Output the [x, y] coordinate of the center of the cell containing the given text.  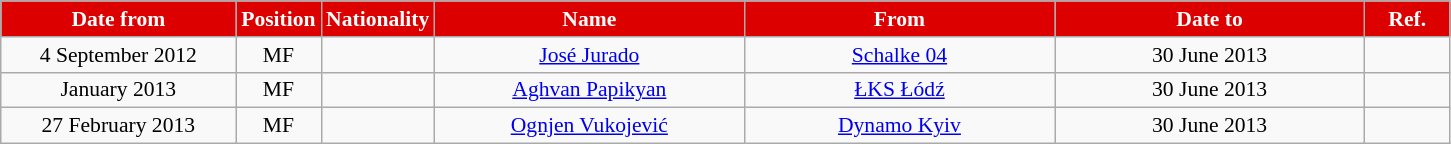
January 2013 [118, 90]
27 February 2013 [118, 126]
Schalke 04 [899, 55]
From [899, 19]
José Jurado [589, 55]
Ref. [1408, 19]
Name [589, 19]
Date to [1210, 19]
Ognjen Vukojević [589, 126]
ŁKS Łódź [899, 90]
4 September 2012 [118, 55]
Dynamo Kyiv [899, 126]
Aghvan Papikyan [589, 90]
Position [278, 19]
Nationality [378, 19]
Date from [118, 19]
